For the text-containing cell, return its midpoint in [x, y] coordinate format. 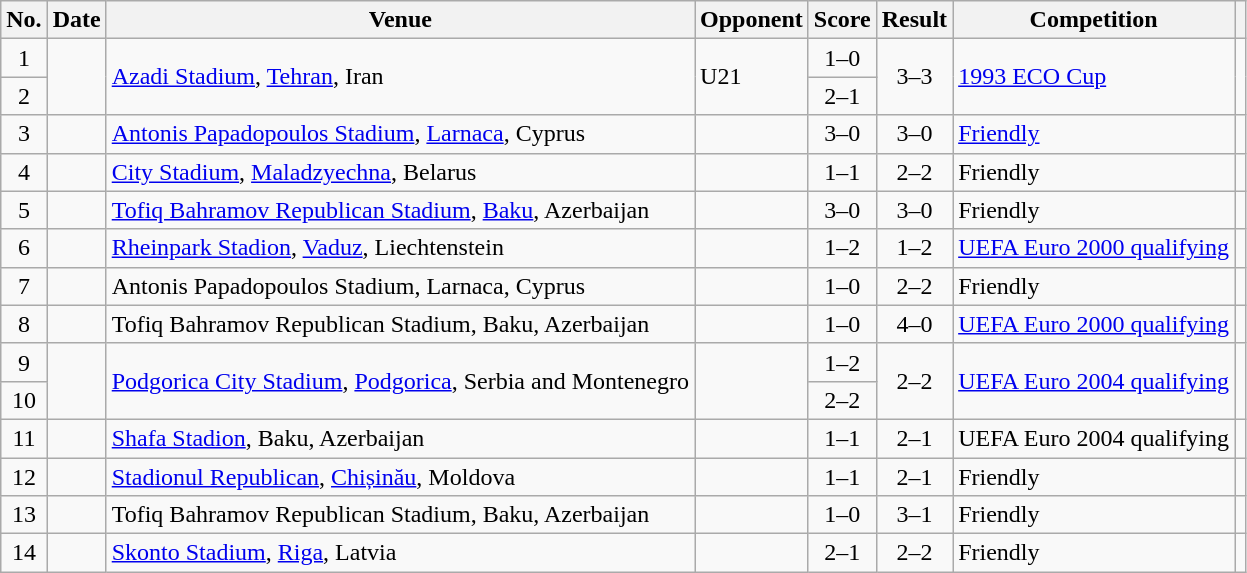
2 [24, 96]
8 [24, 324]
3–1 [914, 515]
Azadi Stadium, Tehran, Iran [400, 77]
11 [24, 438]
No. [24, 20]
Skonto Stadium, Riga, Latvia [400, 553]
Opponent [752, 20]
4 [24, 172]
Venue [400, 20]
13 [24, 515]
Score [842, 20]
7 [24, 286]
10 [24, 400]
3–3 [914, 77]
Result [914, 20]
Competition [1094, 20]
Rheinpark Stadion, Vaduz, Liechtenstein [400, 248]
4–0 [914, 324]
12 [24, 477]
6 [24, 248]
9 [24, 362]
1 [24, 58]
3 [24, 134]
5 [24, 210]
Stadionul Republican, Chișinău, Moldova [400, 477]
Podgorica City Stadium, Podgorica, Serbia and Montenegro [400, 381]
Shafa Stadion, Baku, Azerbaijan [400, 438]
14 [24, 553]
City Stadium, Maladzyechna, Belarus [400, 172]
Date [76, 20]
U21 [752, 77]
1993 ECO Cup [1094, 77]
